For the text-containing cell, return its midpoint in [X, Y] coordinate format. 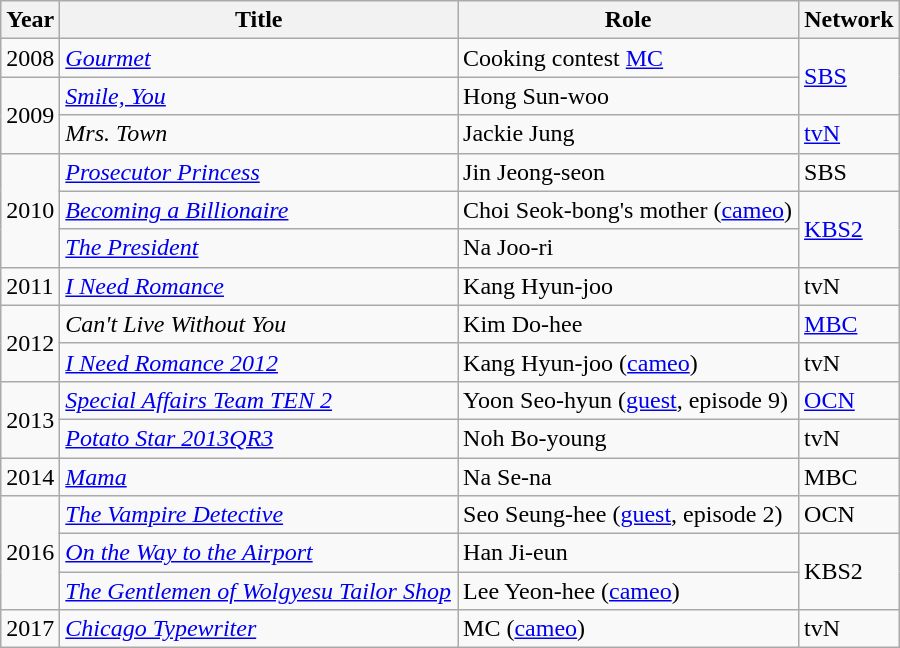
Prosecutor Princess [259, 172]
Year [30, 20]
Can't Live Without You [259, 324]
Na Joo-ri [628, 248]
On the Way to the Airport [259, 553]
2011 [30, 286]
Gourmet [259, 58]
Lee Yeon-hee (cameo) [628, 591]
Han Ji-eun [628, 553]
I Need Romance 2012 [259, 362]
Mama [259, 477]
Seo Seung-hee (guest, episode 2) [628, 515]
Network [850, 20]
Potato Star 2013QR3 [259, 438]
Noh Bo-young [628, 438]
2013 [30, 419]
Na Se-na [628, 477]
2012 [30, 343]
2009 [30, 115]
Jackie Jung [628, 134]
2017 [30, 629]
Mrs. Town [259, 134]
The President [259, 248]
2016 [30, 553]
Chicago Typewriter [259, 629]
Choi Seok-bong's mother (cameo) [628, 210]
2014 [30, 477]
2008 [30, 58]
Kim Do-hee [628, 324]
Smile, You [259, 96]
Yoon Seo-hyun (guest, episode 9) [628, 400]
2010 [30, 210]
Cooking contest MC [628, 58]
Special Affairs Team TEN 2 [259, 400]
Kang Hyun-joo (cameo) [628, 362]
Title [259, 20]
Jin Jeong-seon [628, 172]
MC (cameo) [628, 629]
Hong Sun-woo [628, 96]
Role [628, 20]
The Vampire Detective [259, 515]
Becoming a Billionaire [259, 210]
The Gentlemen of Wolgyesu Tailor Shop [259, 591]
Kang Hyun-joo [628, 286]
I Need Romance [259, 286]
